Output the (x, y) coordinate of the center of the cell containing the given text.  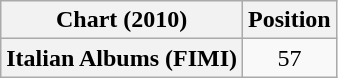
Italian Albums (FIMI) (122, 58)
57 (290, 58)
Position (290, 20)
Chart (2010) (122, 20)
